Detect which cell encompasses the target text, then output its [X, Y] center coordinate. 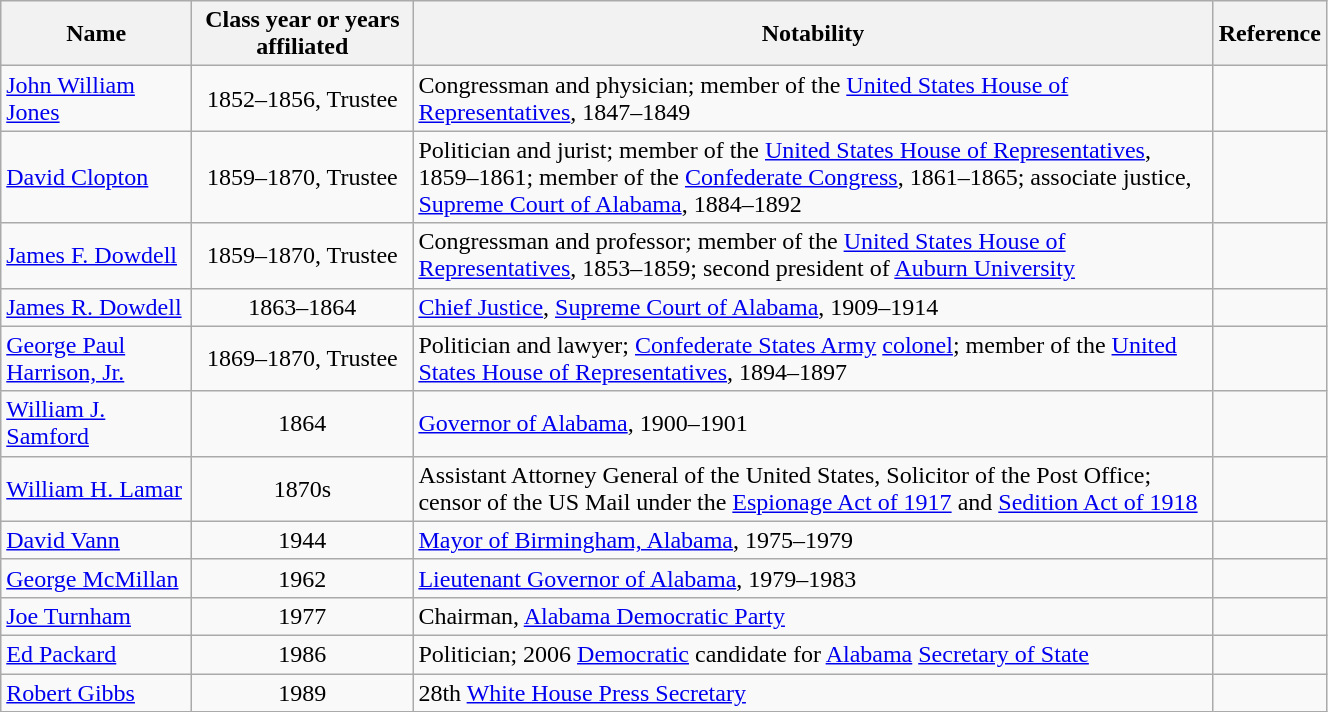
Notability [813, 34]
1962 [302, 578]
John William Jones [96, 98]
David Vann [96, 540]
James F. Dowdell [96, 256]
1870s [302, 488]
Reference [1270, 34]
James R. Dowdell [96, 307]
Lieutenant Governor of Alabama, 1979–1983 [813, 578]
George Paul Harrison, Jr. [96, 358]
1986 [302, 654]
Congressman and physician; member of the United States House of Representatives, 1847–1849 [813, 98]
Name [96, 34]
Chairman, Alabama Democratic Party [813, 616]
1869–1870, Trustee [302, 358]
George McMillan [96, 578]
1852–1856, Trustee [302, 98]
Class year or years affiliated [302, 34]
1863–1864 [302, 307]
Politician; 2006 Democratic candidate for Alabama Secretary of State [813, 654]
Ed Packard [96, 654]
1944 [302, 540]
Chief Justice, Supreme Court of Alabama, 1909–1914 [813, 307]
1977 [302, 616]
David Clopton [96, 177]
William J. Samford [96, 424]
Robert Gibbs [96, 693]
Congressman and professor; member of the United States House of Representatives, 1853–1859; second president of Auburn University [813, 256]
1864 [302, 424]
Governor of Alabama, 1900–1901 [813, 424]
Politician and lawyer; Confederate States Army colonel; member of the United States House of Representatives, 1894–1897 [813, 358]
William H. Lamar [96, 488]
Mayor of Birmingham, Alabama, 1975–1979 [813, 540]
1989 [302, 693]
28th White House Press Secretary [813, 693]
Joe Turnham [96, 616]
